Provide the (x, y) coordinate of the cell's center where the given text is located.  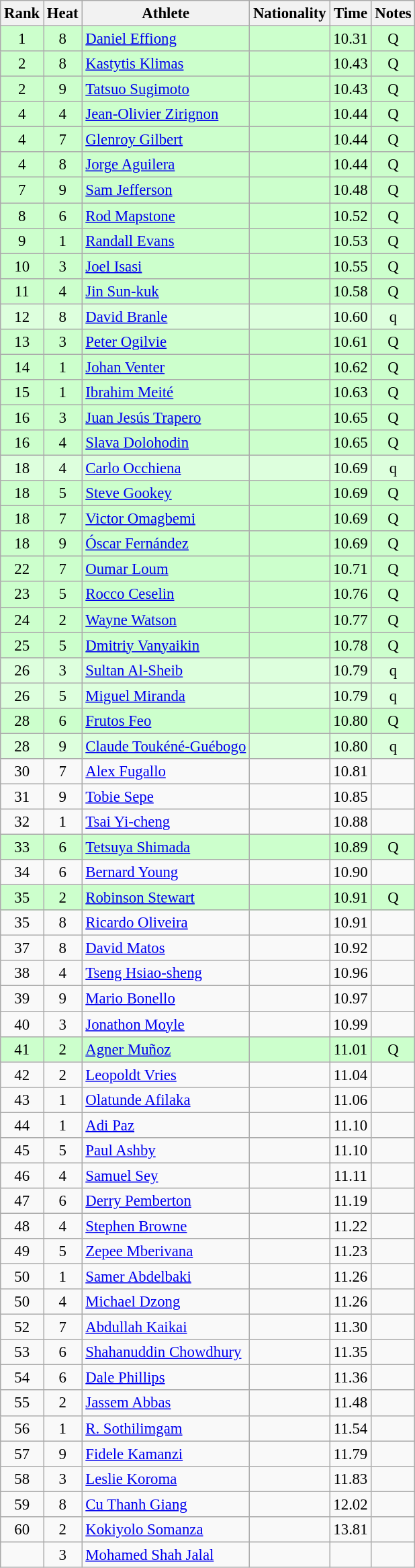
10.61 (351, 342)
Fidele Kamanzi (166, 1454)
Cu Thanh Giang (166, 1504)
33 (22, 848)
Nationality (290, 13)
48 (22, 1226)
34 (22, 872)
43 (22, 1100)
Adi Paz (166, 1125)
Joel Isasi (166, 266)
Peter Ogilvie (166, 342)
14 (22, 367)
60 (22, 1530)
53 (22, 1352)
Tseng Hsiao-sheng (166, 974)
11.48 (351, 1403)
13 (22, 342)
31 (22, 796)
11.22 (351, 1226)
10.31 (351, 39)
Jassem Abbas (166, 1403)
25 (22, 645)
Rank (22, 13)
10.92 (351, 948)
Ibrahim Meité (166, 393)
Agner Muñoz (166, 1049)
42 (22, 1075)
David Matos (166, 948)
Tsai Yi-cheng (166, 822)
Abdullah Kaikai (166, 1327)
Dale Phillips (166, 1378)
10.71 (351, 569)
47 (22, 1201)
Time (351, 13)
Dmitriy Vanyaikin (166, 645)
10.81 (351, 772)
10.88 (351, 822)
Notes (394, 13)
Samuel Sey (166, 1175)
Mario Bonello (166, 999)
11.11 (351, 1175)
Samer Abdelbaki (166, 1277)
11.01 (351, 1049)
Heat (63, 13)
41 (22, 1049)
Oumar Loum (166, 569)
57 (22, 1454)
10.62 (351, 367)
Ricardo Oliveira (166, 923)
55 (22, 1403)
10.76 (351, 595)
56 (22, 1428)
Jin Sun-kuk (166, 291)
11.04 (351, 1075)
46 (22, 1175)
11.83 (351, 1479)
Robinson Stewart (166, 898)
Tatsuo Sugimoto (166, 89)
15 (22, 393)
Rocco Ceselin (166, 595)
11 (22, 291)
Frutos Feo (166, 721)
49 (22, 1251)
Glenroy Gilbert (166, 140)
10.97 (351, 999)
10.55 (351, 266)
Athlete (166, 13)
Steve Gookey (166, 493)
Randall Evans (166, 241)
Shahanuddin Chowdhury (166, 1352)
Juan Jesús Trapero (166, 417)
10.52 (351, 216)
10.96 (351, 974)
Óscar Fernández (166, 544)
40 (22, 1024)
Carlo Occhiena (166, 468)
Wayne Watson (166, 620)
Mohamed Shah Jalal (166, 1555)
Claude Toukéné-Guébogo (166, 746)
Stephen Browne (166, 1226)
Olatunde Afilaka (166, 1100)
11.06 (351, 1100)
Daniel Effiong (166, 39)
Slava Dolohodin (166, 443)
Paul Ashby (166, 1151)
Derry Pemberton (166, 1201)
13.81 (351, 1530)
32 (22, 822)
Tetsuya Shimada (166, 848)
Sultan Al-Sheib (166, 670)
12.02 (351, 1504)
37 (22, 948)
10.58 (351, 291)
52 (22, 1327)
Jorge Aguilera (166, 165)
10.99 (351, 1024)
45 (22, 1151)
Tobie Sepe (166, 796)
24 (22, 620)
10.63 (351, 393)
10.77 (351, 620)
10.89 (351, 848)
54 (22, 1378)
Sam Jefferson (166, 190)
Bernard Young (166, 872)
Zepee Mberivana (166, 1251)
Jean-Olivier Zirignon (166, 114)
44 (22, 1125)
Miguel Miranda (166, 696)
Rod Mapstone (166, 216)
58 (22, 1479)
David Branle (166, 317)
Alex Fugallo (166, 772)
22 (22, 569)
Victor Omagbemi (166, 519)
11.79 (351, 1454)
R. Sothilimgam (166, 1428)
11.54 (351, 1428)
30 (22, 772)
39 (22, 999)
10.60 (351, 317)
Michael Dzong (166, 1302)
10 (22, 266)
Kokiyolo Somanza (166, 1530)
10.53 (351, 241)
12 (22, 317)
10.48 (351, 190)
10.78 (351, 645)
Kastytis Klimas (166, 64)
10.90 (351, 872)
10.85 (351, 796)
38 (22, 974)
59 (22, 1504)
11.35 (351, 1352)
11.36 (351, 1378)
23 (22, 595)
11.30 (351, 1327)
Jonathon Moyle (166, 1024)
11.23 (351, 1251)
11.19 (351, 1201)
Leopoldt Vries (166, 1075)
Leslie Koroma (166, 1479)
Johan Venter (166, 367)
